Output the (X, Y) coordinate of the center of the cell containing the given text.  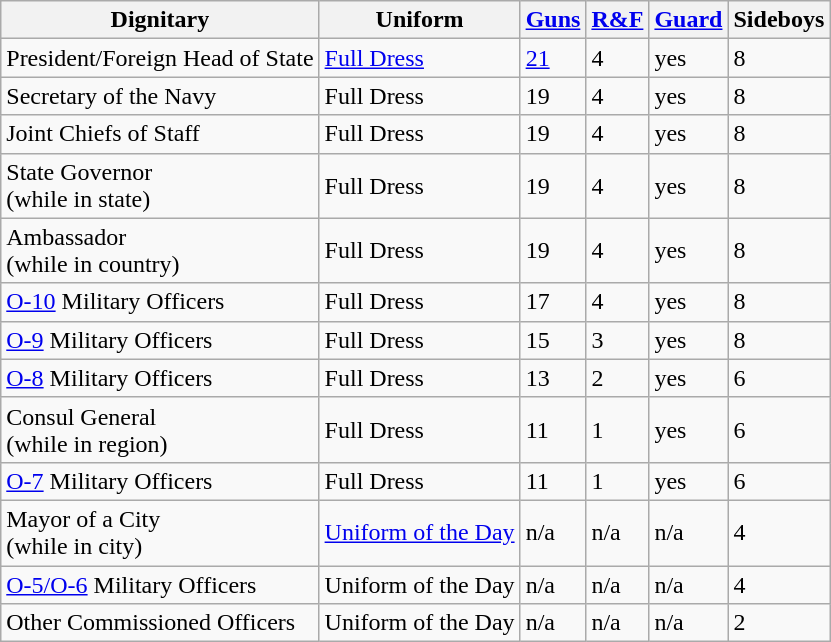
State Governor(while in state) (160, 186)
Guns (553, 20)
Secretary of the Navy (160, 96)
R&F (618, 20)
21 (553, 58)
Consul General(while in region) (160, 430)
President/Foreign Head of State (160, 58)
17 (553, 302)
Other Commissioned Officers (160, 623)
Dignitary (160, 20)
Uniform (420, 20)
13 (553, 378)
O-7 Military Officers (160, 481)
3 (618, 340)
Mayor of a City(while in city) (160, 532)
Ambassador(while in country) (160, 250)
O-10 Military Officers (160, 302)
O-8 Military Officers (160, 378)
Sideboys (779, 20)
Guard (688, 20)
O-5/O-6 Military Officers (160, 585)
O-9 Military Officers (160, 340)
Joint Chiefs of Staff (160, 134)
15 (553, 340)
